Return the [X, Y] coordinate for the center point of the cell that contains the specified text.  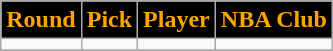
Player [177, 20]
Round [41, 20]
Pick [109, 20]
NBA Club [274, 20]
